Output the (X, Y) coordinate of the center of the cell containing the given text.  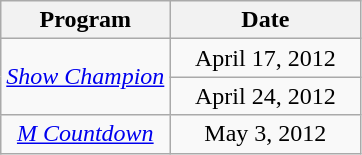
Date (266, 20)
April 24, 2012 (266, 96)
Show Champion (86, 77)
April 17, 2012 (266, 58)
Program (86, 20)
May 3, 2012 (266, 134)
M Countdown (86, 134)
